Locate the cell with the specified text and output its (X, Y) center coordinate. 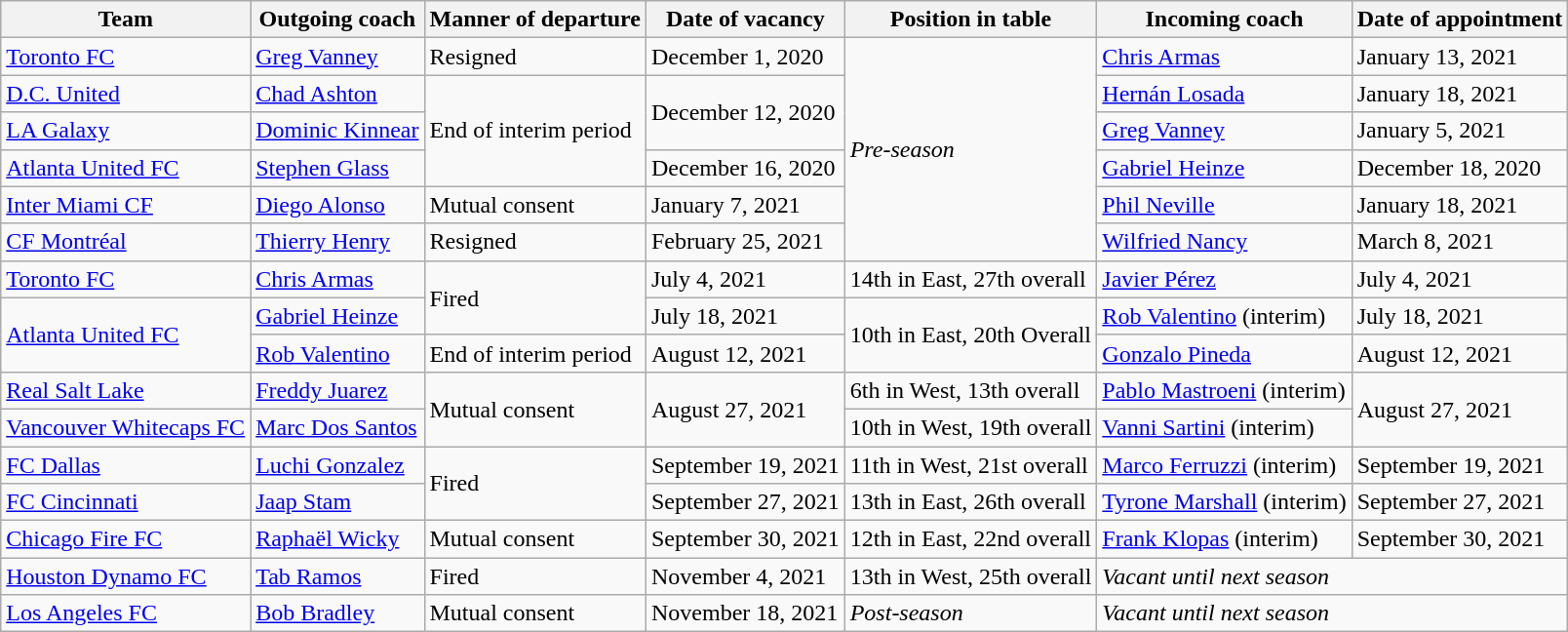
Javier Pérez (1225, 279)
D.C. United (126, 94)
LA Galaxy (126, 131)
Phil Neville (1225, 205)
December 1, 2020 (745, 57)
November 4, 2021 (745, 576)
Freddy Juarez (337, 390)
Team (126, 20)
Jaap Stam (337, 502)
12th in East, 22nd overall (971, 539)
January 7, 2021 (745, 205)
December 12, 2020 (745, 112)
Bob Bradley (337, 613)
Stephen Glass (337, 168)
Pablo Mastroeni (interim) (1225, 390)
Marco Ferruzzi (interim) (1225, 465)
Position in table (971, 20)
14th in East, 27th overall (971, 279)
6th in West, 13th overall (971, 390)
Dominic Kinnear (337, 131)
10th in West, 19th overall (971, 427)
November 18, 2021 (745, 613)
Tab Ramos (337, 576)
Pre-season (971, 149)
Incoming coach (1225, 20)
February 25, 2021 (745, 242)
Vanni Sartini (interim) (1225, 427)
Marc Dos Santos (337, 427)
Date of vacancy (745, 20)
Chicago Fire FC (126, 539)
Post-season (971, 613)
Gonzalo Pineda (1225, 353)
13th in East, 26th overall (971, 502)
Diego Alonso (337, 205)
Rob Valentino (interim) (1225, 316)
Frank Klopas (interim) (1225, 539)
FC Cincinnati (126, 502)
Inter Miami CF (126, 205)
Manner of departure (534, 20)
Wilfried Nancy (1225, 242)
December 18, 2020 (1460, 168)
10th in East, 20th Overall (971, 335)
11th in West, 21st overall (971, 465)
Luchi Gonzalez (337, 465)
December 16, 2020 (745, 168)
Chad Ashton (337, 94)
Hernán Losada (1225, 94)
January 13, 2021 (1460, 57)
Real Salt Lake (126, 390)
Los Angeles FC (126, 613)
13th in West, 25th overall (971, 576)
January 5, 2021 (1460, 131)
Thierry Henry (337, 242)
Raphaël Wicky (337, 539)
Vancouver Whitecaps FC (126, 427)
Houston Dynamo FC (126, 576)
Tyrone Marshall (interim) (1225, 502)
CF Montréal (126, 242)
March 8, 2021 (1460, 242)
Outgoing coach (337, 20)
Rob Valentino (337, 353)
FC Dallas (126, 465)
Date of appointment (1460, 20)
